Pinpoint the cell where the given text exists, returning its [X, Y] midpoint coordinate. 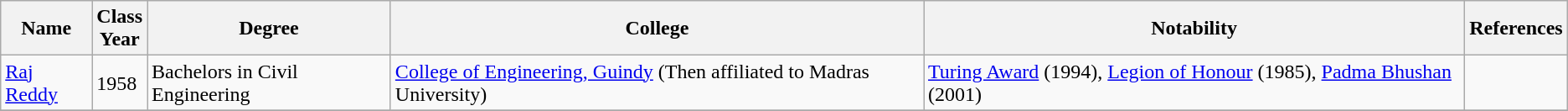
Bachelors in Civil Engineering [270, 82]
ClassYear [120, 29]
1958 [120, 82]
Notability [1194, 29]
Degree [270, 29]
Raj Reddy [47, 82]
College [657, 29]
References [1516, 29]
Turing Award (1994), Legion of Honour (1985), Padma Bhushan (2001) [1194, 82]
College of Engineering, Guindy (Then affiliated to Madras University) [657, 82]
Name [47, 29]
